Search for the cell housing the specified text and yield its [X, Y] center coordinate. 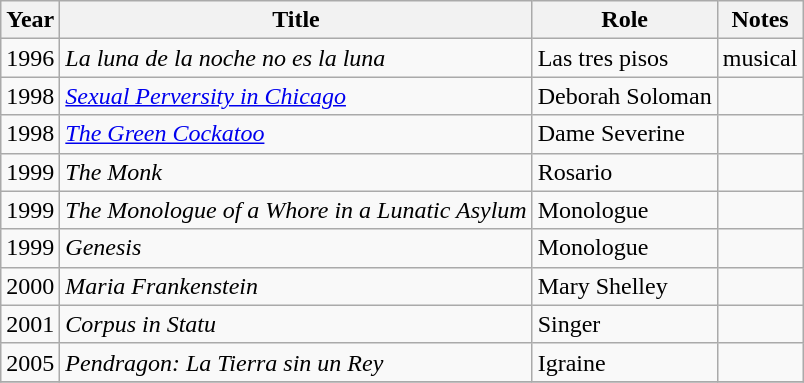
musical [760, 58]
Sexual Perversity in Chicago [296, 96]
The Monologue of a Whore in a Lunatic Asylum [296, 210]
Singer [624, 324]
Mary Shelley [624, 286]
Deborah Soloman [624, 96]
1996 [30, 58]
2000 [30, 286]
Notes [760, 20]
2005 [30, 362]
Dame Severine [624, 134]
Year [30, 20]
Role [624, 20]
Pendragon: La Tierra sin un Rey [296, 362]
2001 [30, 324]
Maria Frankenstein [296, 286]
Title [296, 20]
Igraine [624, 362]
Rosario [624, 172]
Corpus in Statu [296, 324]
The Monk [296, 172]
The Green Cockatoo [296, 134]
Genesis [296, 248]
La luna de la noche no es la luna [296, 58]
Las tres pisos [624, 58]
